Capture the cell that displays the provided text and extract its (X, Y) central coordinate. 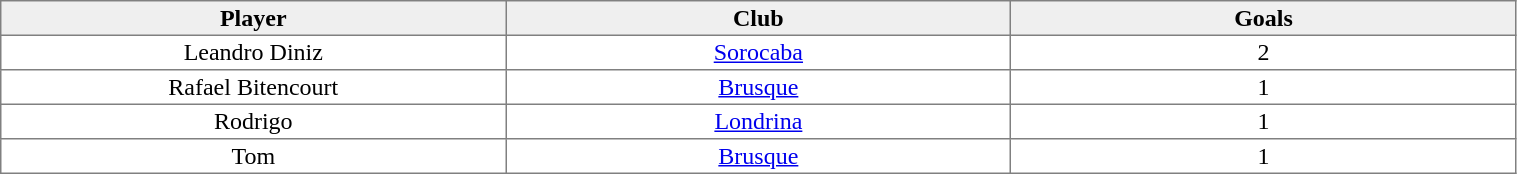
Rodrigo (254, 121)
Tom (254, 156)
2 (1264, 52)
Club (758, 18)
Rafael Bitencourt (254, 87)
Goals (1264, 18)
Player (254, 18)
Sorocaba (758, 52)
Londrina (758, 121)
Leandro Diniz (254, 52)
